Determine the (X, Y) coordinate at the center of the cell enclosing the given text.  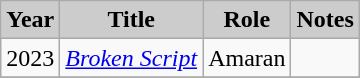
Title (132, 20)
Notes (325, 20)
Broken Script (132, 58)
Year (30, 20)
2023 (30, 58)
Amaran (247, 58)
Role (247, 20)
